Capture the cell that displays the provided text and extract its [X, Y] central coordinate. 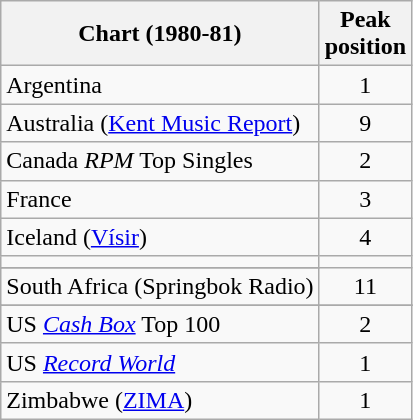
Canada RPM Top Singles [160, 161]
South Africa (Springbok Radio) [160, 286]
4 [365, 237]
US Record World [160, 362]
France [160, 199]
Iceland (Vísir) [160, 237]
Chart (1980-81) [160, 34]
Australia (Kent Music Report) [160, 123]
Zimbabwe (ZIMA) [160, 400]
US Cash Box Top 100 [160, 324]
Argentina [160, 85]
9 [365, 123]
11 [365, 286]
3 [365, 199]
Peakposition [365, 34]
